Return the (X, Y) coordinate for the center point of the cell that contains the specified text.  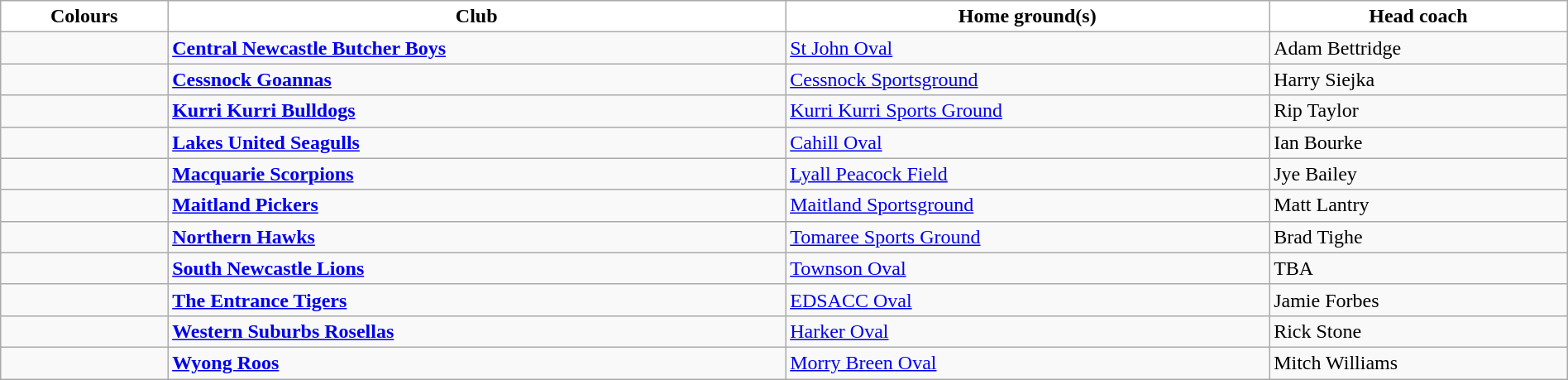
Rick Stone (1419, 331)
The Entrance Tigers (476, 300)
Cahill Oval (1027, 142)
Maitland Pickers (476, 205)
TBA (1419, 268)
Adam Bettridge (1419, 48)
Head coach (1419, 17)
Lyall Peacock Field (1027, 174)
Harry Siejka (1419, 79)
Colours (84, 17)
EDSACC Oval (1027, 300)
Wyong Roos (476, 363)
Townson Oval (1027, 268)
Jye Bailey (1419, 174)
Morry Breen Oval (1027, 363)
Mitch Williams (1419, 363)
Cessnock Sportsground (1027, 79)
Ian Bourke (1419, 142)
Club (476, 17)
South Newcastle Lions (476, 268)
Western Suburbs Rosellas (476, 331)
St John Oval (1027, 48)
Maitland Sportsground (1027, 205)
Macquarie Scorpions (476, 174)
Northern Hawks (476, 237)
Jamie Forbes (1419, 300)
Brad Tighe (1419, 237)
Kurri Kurri Sports Ground (1027, 111)
Cessnock Goannas (476, 79)
Home ground(s) (1027, 17)
Lakes United Seagulls (476, 142)
Matt Lantry (1419, 205)
Central Newcastle Butcher Boys (476, 48)
Tomaree Sports Ground (1027, 237)
Kurri Kurri Bulldogs (476, 111)
Rip Taylor (1419, 111)
Harker Oval (1027, 331)
